Return (X, Y) of the center of cell containing provided text 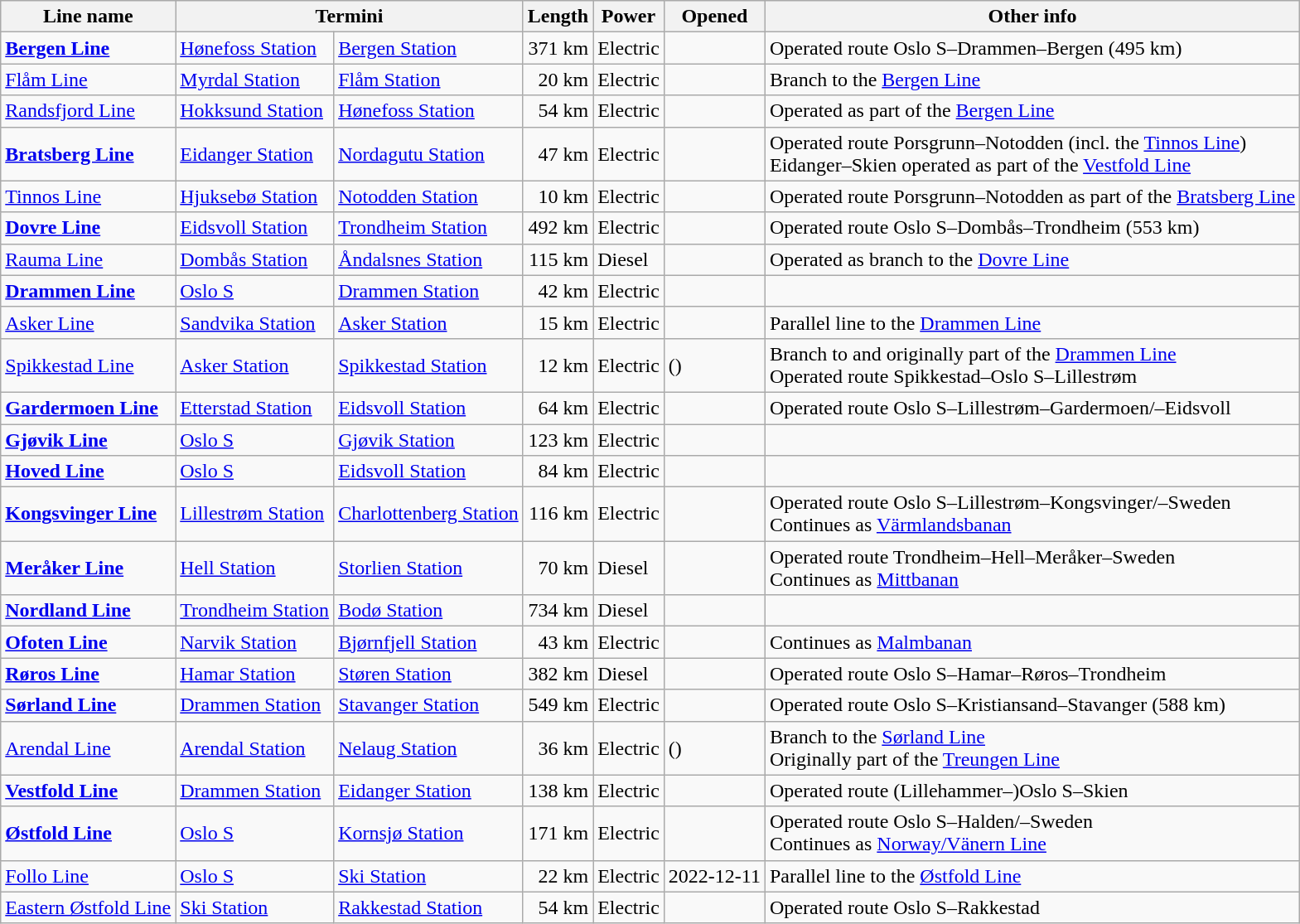
42 km (558, 291)
Spikkestad Station (429, 365)
Nordland Line (88, 611)
Nordagutu Station (429, 154)
64 km (558, 408)
84 km (558, 472)
Storlien Station (429, 568)
Bergen Line (88, 48)
Hamar Station (255, 674)
549 km (558, 705)
20 km (558, 80)
Kornsjø Station (429, 834)
36 km (558, 747)
Notodden Station (429, 196)
115 km (558, 259)
Sørland Line (88, 705)
Vestfold Line (88, 791)
47 km (558, 154)
Nelaug Station (429, 747)
Gjøvik Station (429, 440)
Line name (88, 17)
Arendal Station (255, 747)
Spikkestad Line (88, 365)
Røros Line (88, 674)
Flåm Line (88, 80)
Operated route Oslo S–Lillestrøm–Kongsvinger/–SwedenContinues as Värmlandsbanan (1032, 514)
Operated route (Lillehammer–)Oslo S–Skien (1032, 791)
Åndalsnes Station (429, 259)
116 km (558, 514)
15 km (558, 322)
Bjørnfjell Station (429, 642)
22 km (558, 876)
Other info (1032, 17)
Opened (714, 17)
Stavanger Station (429, 705)
Flåm Station (429, 80)
Østfold Line (88, 834)
Operated route Oslo S–Rakkestad (1032, 907)
Drammen Line (88, 291)
Branch to the Bergen Line (1032, 80)
43 km (558, 642)
Operated route Oslo S–Dombås–Trondheim (553 km) (1032, 228)
Hoved Line (88, 472)
Operated route Oslo S–Halden/–SwedenContinues as Norway/Vänern Line (1032, 834)
Branch to and originally part of the Drammen LineOperated route Spikkestad–Oslo S–Lillestrøm (1032, 365)
Arendal Line (88, 747)
Operated route Oslo S–Kristiansand–Stavanger (588 km) (1032, 705)
Etterstad Station (255, 408)
123 km (558, 440)
Narvik Station (255, 642)
Tinnos Line (88, 196)
Operated as branch to the Dovre Line (1032, 259)
Continues as Malmbanan (1032, 642)
Eastern Østfold Line (88, 907)
Operated route Trondheim–Hell–Meråker–SwedenContinues as Mittbanan (1032, 568)
Operated route Oslo S–Lillestrøm–Gardermoen/–Eidsvoll (1032, 408)
Dombås Station (255, 259)
734 km (558, 611)
Asker Line (88, 322)
138 km (558, 791)
70 km (558, 568)
10 km (558, 196)
Parallel line to the Østfold Line (1032, 876)
Meråker Line (88, 568)
Operated route Porsgrunn–Notodden as part of the Bratsberg Line (1032, 196)
Bodø Station (429, 611)
Bergen Station (429, 48)
Dovre Line (88, 228)
Power (629, 17)
492 km (558, 228)
Termini (350, 17)
Bratsberg Line (88, 154)
Gjøvik Line (88, 440)
Operated route Oslo S–Hamar–Røros–Trondheim (1032, 674)
Sandvika Station (255, 322)
Myrdal Station (255, 80)
Operated route Oslo S–Drammen–Bergen (495 km) (1032, 48)
Rakkestad Station (429, 907)
Hell Station (255, 568)
Branch to the Sørland LineOriginally part of the Treungen Line (1032, 747)
Length (558, 17)
Ofoten Line (88, 642)
171 km (558, 834)
Kongsvinger Line (88, 514)
Rauma Line (88, 259)
Operated as part of the Bergen Line (1032, 111)
Lillestrøm Station (255, 514)
Parallel line to the Drammen Line (1032, 322)
382 km (558, 674)
2022-12-11 (714, 876)
Gardermoen Line (88, 408)
Støren Station (429, 674)
Charlottenberg Station (429, 514)
Randsfjord Line (88, 111)
Hjuksebø Station (255, 196)
Hokksund Station (255, 111)
Operated route Porsgrunn–Notodden (incl. the Tinnos Line)Eidanger–Skien operated as part of the Vestfold Line (1032, 154)
371 km (558, 48)
12 km (558, 365)
Follo Line (88, 876)
